Output the (x, y) coordinate of the center of the cell containing the given text.  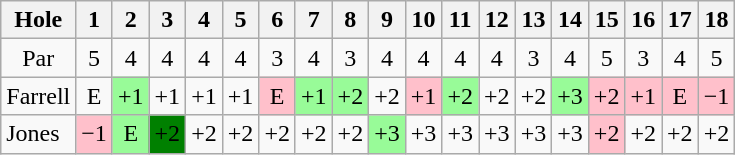
13 (534, 20)
Jones (38, 134)
14 (570, 20)
1 (94, 20)
6 (278, 20)
2 (130, 20)
Par (38, 58)
17 (680, 20)
16 (644, 20)
9 (388, 20)
15 (606, 20)
11 (460, 20)
Hole (38, 20)
7 (314, 20)
10 (424, 20)
8 (350, 20)
18 (716, 20)
12 (496, 20)
Farrell (38, 96)
